Provide the (X, Y) coordinate of the cell's center where the given text is located.  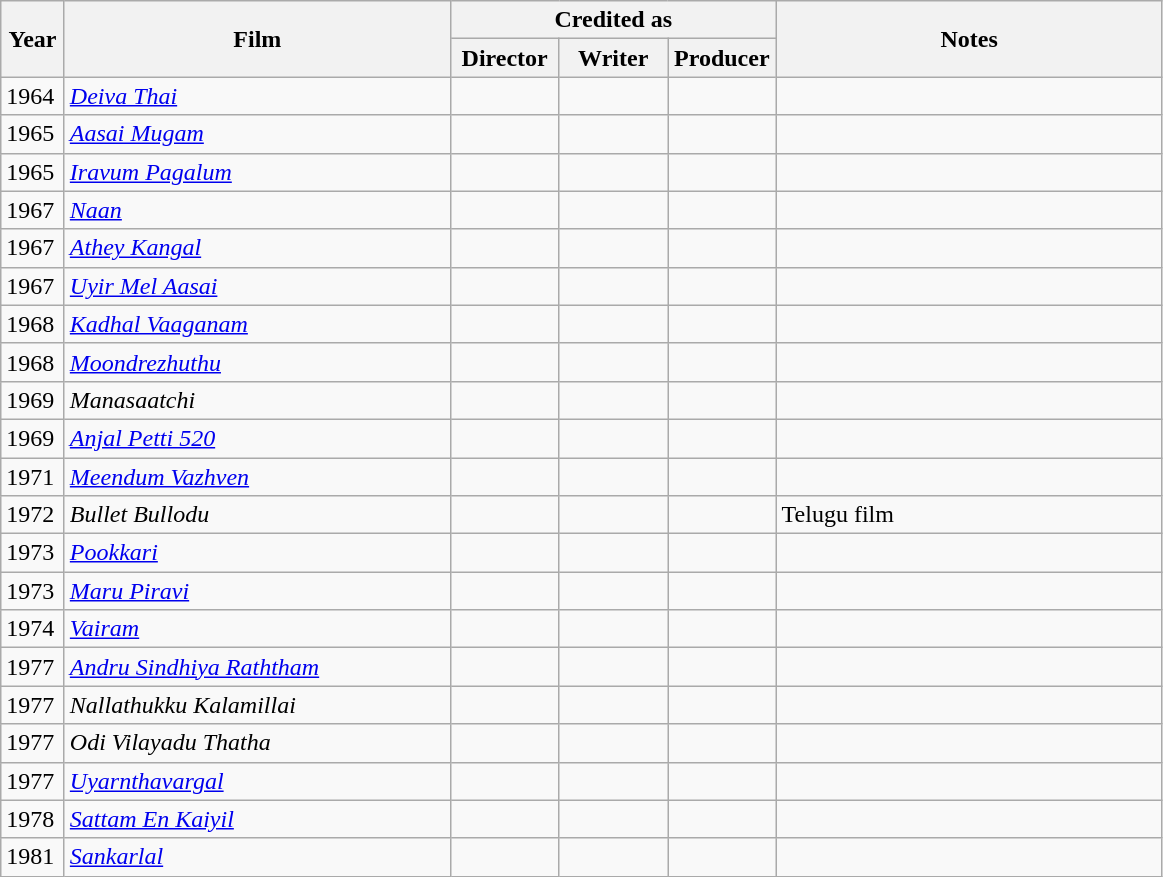
Iravum Pagalum (257, 172)
1981 (33, 857)
1978 (33, 819)
Odi Vilayadu Thatha (257, 743)
Athey Kangal (257, 248)
Nallathukku Kalamillai (257, 705)
Uyir Mel Aasai (257, 286)
1964 (33, 96)
Credited as (613, 20)
Year (33, 39)
Writer (614, 58)
Deiva Thai (257, 96)
Sankarlal (257, 857)
Maru Piravi (257, 591)
Uyarnthavargal (257, 781)
Aasai Mugam (257, 134)
Sattam En Kaiyil (257, 819)
Pookkari (257, 553)
Kadhal Vaaganam (257, 324)
Naan (257, 210)
Andru Sindhiya Raththam (257, 667)
Moondrezhuthu (257, 362)
Bullet Bullodu (257, 515)
Telugu film (969, 515)
Director (504, 58)
Meendum Vazhven (257, 477)
Anjal Petti 520 (257, 438)
1972 (33, 515)
Film (257, 39)
1974 (33, 629)
Producer (722, 58)
1971 (33, 477)
Manasaatchi (257, 400)
Vairam (257, 629)
Notes (969, 39)
